Find where the given text appears and provide that cell's center as (x, y) coordinate. 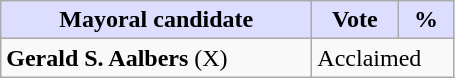
% (426, 20)
Vote (355, 20)
Gerald S. Aalbers (X) (156, 58)
Mayoral candidate (156, 20)
Acclaimed (383, 58)
